From the cell containing the given text, extract its center point as [X, Y] coordinate. 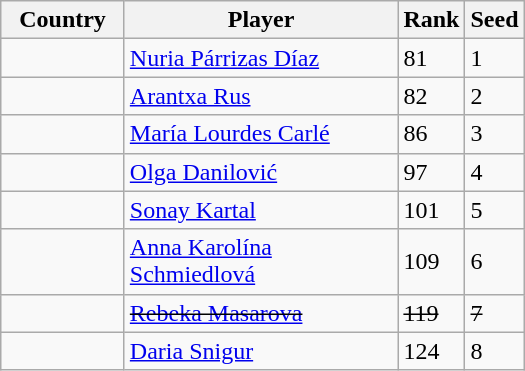
97 [432, 172]
Sonay Kartal [261, 210]
Seed [494, 20]
Country [63, 20]
86 [432, 134]
María Lourdes Carlé [261, 134]
109 [432, 262]
Arantxa Rus [261, 96]
124 [432, 351]
Olga Danilović [261, 172]
2 [494, 96]
101 [432, 210]
Rebeka Masarova [261, 313]
Nuria Párrizas Díaz [261, 58]
82 [432, 96]
81 [432, 58]
6 [494, 262]
7 [494, 313]
Player [261, 20]
5 [494, 210]
Anna Karolína Schmiedlová [261, 262]
3 [494, 134]
8 [494, 351]
4 [494, 172]
1 [494, 58]
119 [432, 313]
Rank [432, 20]
Daria Snigur [261, 351]
